Find where the given text appears and provide that cell's center as (X, Y) coordinate. 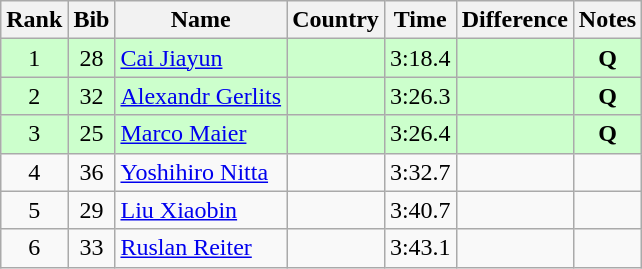
33 (92, 248)
3:40.7 (420, 210)
1 (34, 58)
3:43.1 (420, 248)
Marco Maier (201, 134)
36 (92, 172)
Time (420, 20)
4 (34, 172)
Difference (514, 20)
25 (92, 134)
5 (34, 210)
3 (34, 134)
3:32.7 (420, 172)
32 (92, 96)
Country (336, 20)
Rank (34, 20)
Notes (607, 20)
3:26.4 (420, 134)
Name (201, 20)
3:18.4 (420, 58)
6 (34, 248)
28 (92, 58)
Bib (92, 20)
29 (92, 210)
Cai Jiayun (201, 58)
Yoshihiro Nitta (201, 172)
Ruslan Reiter (201, 248)
2 (34, 96)
Alexandr Gerlits (201, 96)
3:26.3 (420, 96)
Liu Xiaobin (201, 210)
